Search for the cell housing the specified text and yield its [X, Y] center coordinate. 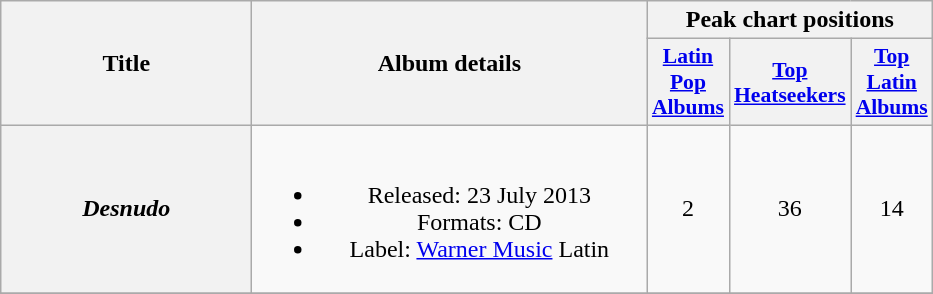
Peak chart positions [790, 20]
Title [126, 64]
Album details [450, 64]
Desnudo [126, 208]
Top Latin Albums [892, 82]
14 [892, 208]
Top Heatseekers [790, 82]
Latin Pop Albums [688, 82]
36 [790, 208]
Released: 23 July 2013Formats: CDLabel: Warner Music Latin [450, 208]
2 [688, 208]
